Return [x, y] of the center of cell containing provided text 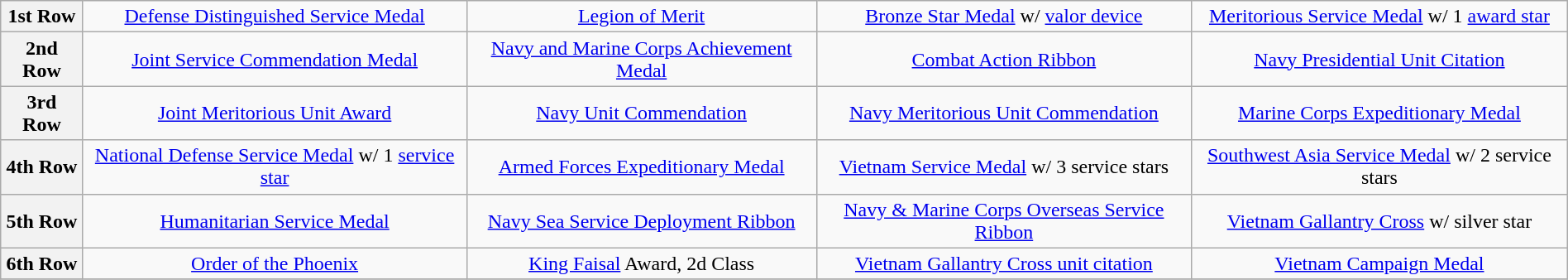
Vietnam Gallantry Cross unit citation [1004, 263]
National Defense Service Medal w/ 1 service star [275, 167]
Navy & Marine Corps Overseas Service Ribbon [1004, 220]
Bronze Star Medal w/ valor device [1004, 17]
Order of the Phoenix [275, 263]
Navy Sea Service Deployment Ribbon [642, 220]
2nd Row [41, 60]
Humanitarian Service Medal [275, 220]
Meritorious Service Medal w/ 1 award star [1379, 17]
Legion of Merit [642, 17]
Combat Action Ribbon [1004, 60]
Joint Meritorious Unit Award [275, 113]
Navy Unit Commendation [642, 113]
5th Row [41, 220]
6th Row [41, 263]
Southwest Asia Service Medal w/ 2 service stars [1379, 167]
4th Row [41, 167]
King Faisal Award, 2d Class [642, 263]
Navy and Marine Corps Achievement Medal [642, 60]
Defense Distinguished Service Medal [275, 17]
1st Row [41, 17]
Navy Presidential Unit Citation [1379, 60]
Vietnam Campaign Medal [1379, 263]
Marine Corps Expeditionary Medal [1379, 113]
Joint Service Commendation Medal [275, 60]
Vietnam Gallantry Cross w/ silver star [1379, 220]
Navy Meritorious Unit Commendation [1004, 113]
Vietnam Service Medal w/ 3 service stars [1004, 167]
3rd Row [41, 113]
Armed Forces Expeditionary Medal [642, 167]
